Search for the cell housing the specified text and yield its (X, Y) center coordinate. 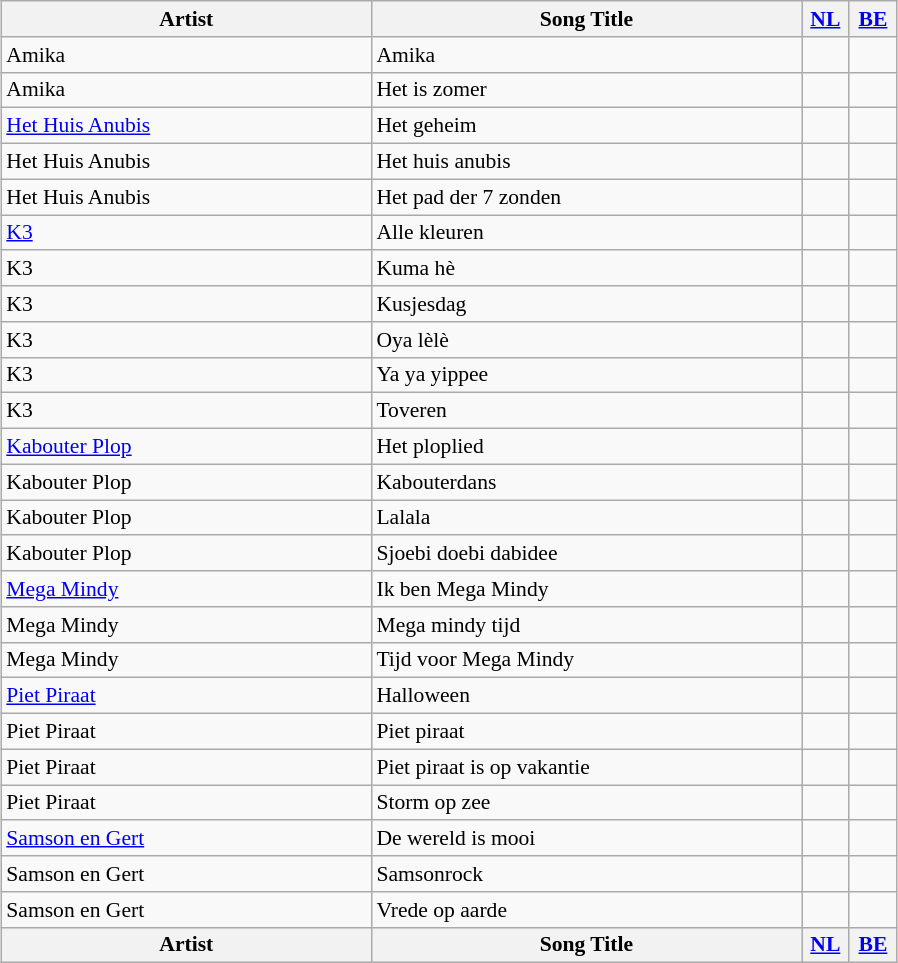
Tijd voor Mega Mindy (586, 660)
Halloween (586, 696)
De wereld is mooi (586, 838)
Het pad der 7 zonden (586, 197)
Kuma hè (586, 268)
Ik ben Mega Mindy (586, 589)
Storm op zee (586, 802)
Toveren (586, 411)
Sjoebi doebi dabidee (586, 553)
Alle kleuren (586, 232)
Samsonrock (586, 874)
Piet piraat (586, 731)
Oya lèlè (586, 339)
Mega mindy tijd (586, 624)
Piet piraat is op vakantie (586, 767)
Lalala (586, 518)
Ya ya yippee (586, 375)
Vrede op aarde (586, 909)
Het huis anubis (586, 161)
Het ploplied (586, 446)
Kabouterdans (586, 482)
Kusjesdag (586, 304)
Het is zomer (586, 90)
Het geheim (586, 126)
